Pinpoint the cell where the given text exists, returning its [X, Y] midpoint coordinate. 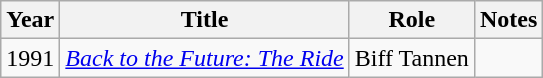
Notes [508, 20]
Year [30, 20]
Biff Tannen [412, 58]
Title [204, 20]
Role [412, 20]
Back to the Future: The Ride [204, 58]
1991 [30, 58]
